Output the (x, y) coordinate of the center of the cell containing the given text.  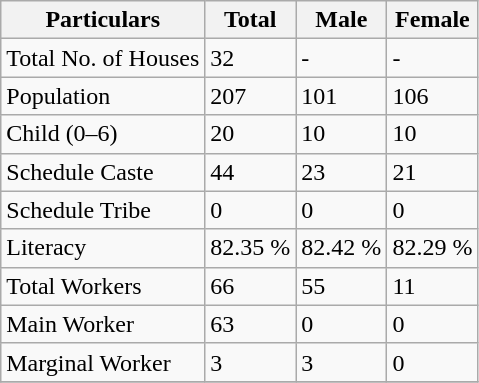
11 (432, 286)
32 (250, 58)
Marginal Worker (103, 362)
Child (0–6) (103, 134)
63 (250, 324)
Main Worker (103, 324)
44 (250, 172)
Schedule Caste (103, 172)
82.29 % (432, 248)
21 (432, 172)
106 (432, 96)
Female (432, 20)
Particulars (103, 20)
207 (250, 96)
20 (250, 134)
Literacy (103, 248)
Total (250, 20)
Total No. of Houses (103, 58)
Population (103, 96)
Total Workers (103, 286)
82.35 % (250, 248)
101 (342, 96)
66 (250, 286)
Male (342, 20)
82.42 % (342, 248)
23 (342, 172)
55 (342, 286)
Schedule Tribe (103, 210)
